Return [x, y] of the center of cell containing provided text 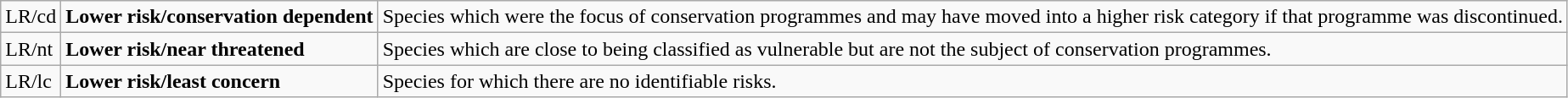
Lower risk/conservation dependent [219, 17]
Species which were the focus of conservation programmes and may have moved into a higher risk category if that programme was discontinued. [973, 17]
LR/cd [31, 17]
LR/lc [31, 81]
Species which are close to being classified as vulnerable but are not the subject of conservation programmes. [973, 49]
Lower risk/near threatened [219, 49]
Species for which there are no identifiable risks. [973, 81]
Lower risk/least concern [219, 81]
LR/nt [31, 49]
